Extract the [x, y] coordinate from the center of the cell holding the provided text.  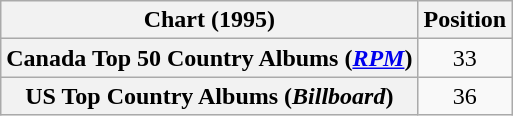
Canada Top 50 Country Albums (RPM) [210, 58]
US Top Country Albums (Billboard) [210, 96]
36 [465, 96]
Chart (1995) [210, 20]
Position [465, 20]
33 [465, 58]
